Identify which cell holds the provided text, then report its [X, Y] central coordinate. 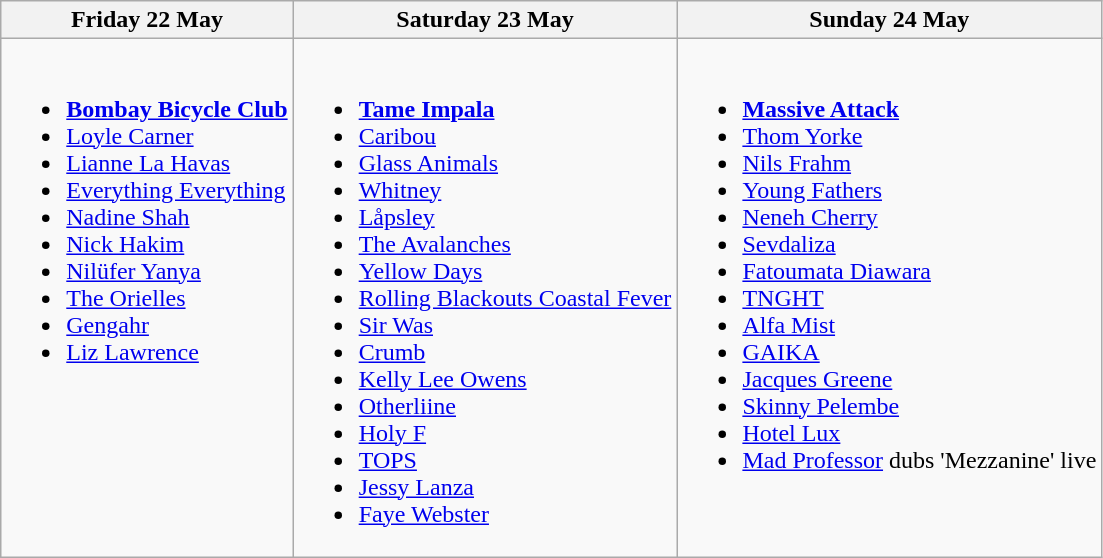
Friday 22 May [147, 20]
Bombay Bicycle ClubLoyle CarnerLianne La HavasEverything EverythingNadine ShahNick HakimNilüfer YanyaThe OriellesGengahrLiz Lawrence [147, 298]
Saturday 23 May [485, 20]
Sunday 24 May [890, 20]
